Provide the (X, Y) coordinate of the cell's center where the given text is located.  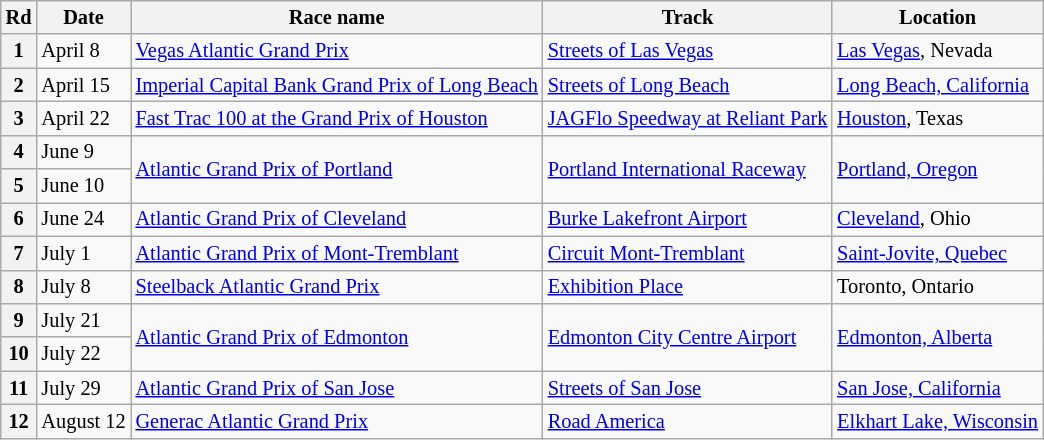
Atlantic Grand Prix of San Jose (337, 388)
11 (19, 388)
Track (688, 17)
4 (19, 152)
Steelback Atlantic Grand Prix (337, 287)
Rd (19, 17)
12 (19, 421)
Long Beach, California (938, 85)
Location (938, 17)
Cleveland, Ohio (938, 219)
April 15 (83, 85)
Imperial Capital Bank Grand Prix of Long Beach (337, 85)
June 10 (83, 186)
Streets of Long Beach (688, 85)
July 8 (83, 287)
5 (19, 186)
Circuit Mont-Tremblant (688, 253)
April 22 (83, 118)
Edmonton, Alberta (938, 336)
JAGFlo Speedway at Reliant Park (688, 118)
Portland International Raceway (688, 168)
6 (19, 219)
Date (83, 17)
1 (19, 51)
Saint-Jovite, Quebec (938, 253)
Atlantic Grand Prix of Portland (337, 168)
10 (19, 354)
July 21 (83, 320)
2 (19, 85)
July 1 (83, 253)
April 8 (83, 51)
August 12 (83, 421)
Atlantic Grand Prix of Mont-Tremblant (337, 253)
Streets of San Jose (688, 388)
San Jose, California (938, 388)
Road America (688, 421)
Portland, Oregon (938, 168)
Atlantic Grand Prix of Cleveland (337, 219)
Streets of Las Vegas (688, 51)
Edmonton City Centre Airport (688, 336)
3 (19, 118)
Houston, Texas (938, 118)
Generac Atlantic Grand Prix (337, 421)
Atlantic Grand Prix of Edmonton (337, 336)
8 (19, 287)
July 22 (83, 354)
7 (19, 253)
June 9 (83, 152)
July 29 (83, 388)
Fast Trac 100 at the Grand Prix of Houston (337, 118)
Burke Lakefront Airport (688, 219)
June 24 (83, 219)
Exhibition Place (688, 287)
Elkhart Lake, Wisconsin (938, 421)
Race name (337, 17)
9 (19, 320)
Vegas Atlantic Grand Prix (337, 51)
Las Vegas, Nevada (938, 51)
Toronto, Ontario (938, 287)
